Return [x, y] of the center of cell containing provided text 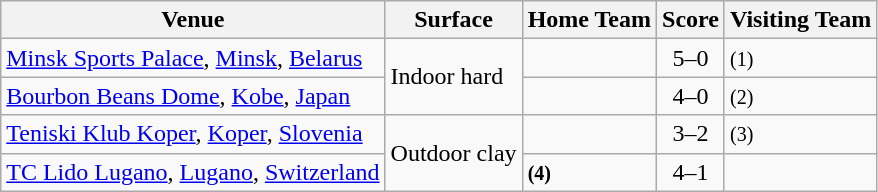
4–0 [691, 96]
Score [691, 20]
Outdoor clay [454, 153]
Bourbon Beans Dome, Kobe, Japan [193, 96]
3–2 [691, 134]
Venue [193, 20]
Home Team [589, 20]
Surface [454, 20]
(3) [800, 134]
TC Lido Lugano, Lugano, Switzerland [193, 172]
5–0 [691, 58]
Indoor hard [454, 77]
(2) [800, 96]
Minsk Sports Palace, Minsk, Belarus [193, 58]
Visiting Team [800, 20]
(4) [589, 172]
4–1 [691, 172]
Teniski Klub Koper, Koper, Slovenia [193, 134]
(1) [800, 58]
